Capture the cell that displays the provided text and extract its [x, y] central coordinate. 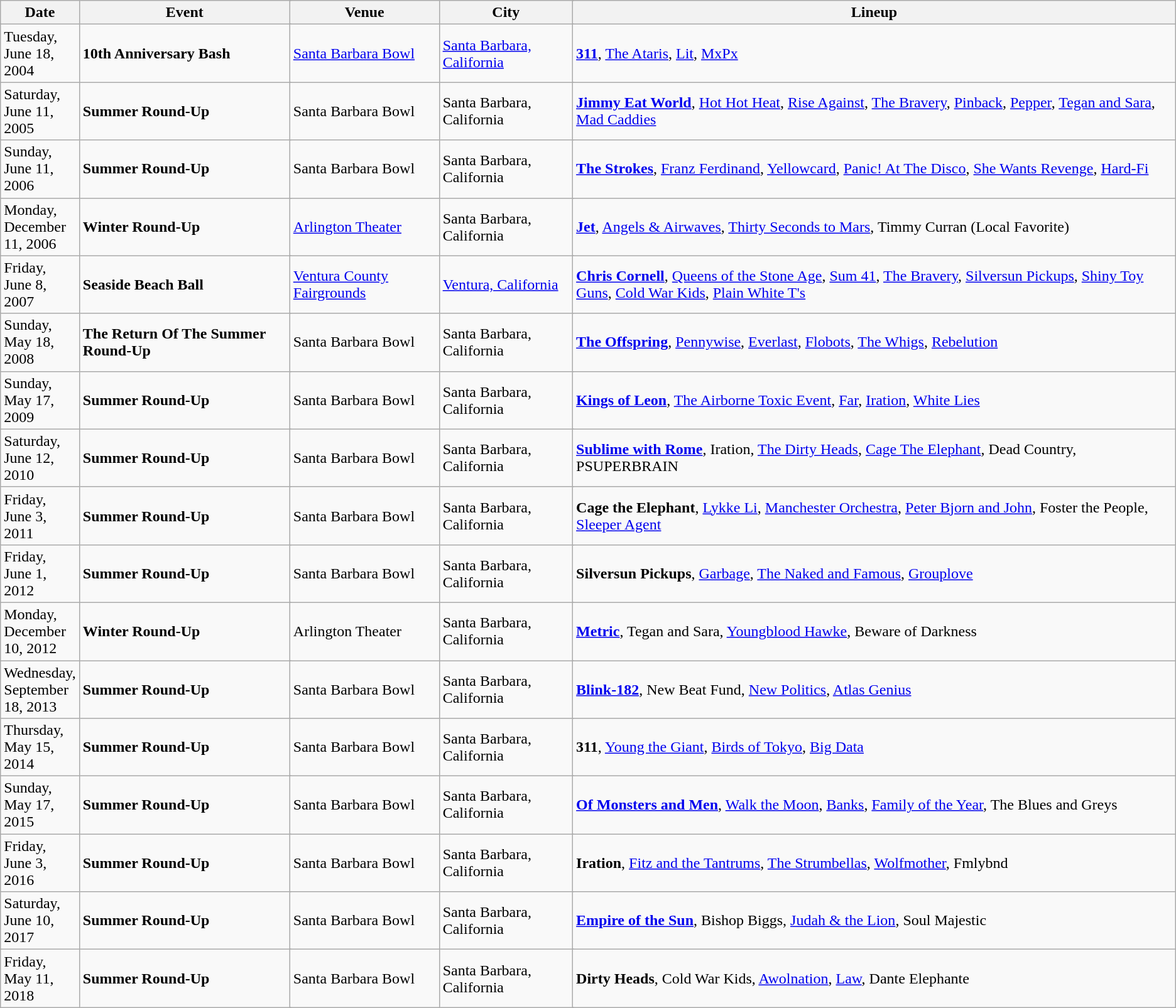
Sunday, May 17, 2009 [40, 400]
10th Anniversary Bash [185, 53]
Metric, Tegan and Sara, Youngblood Hawke, Beware of Darkness [874, 631]
Friday, June 3, 2011 [40, 516]
Ventura County Fairgrounds [364, 285]
Jet, Angels & Airwaves, Thirty Seconds to Mars, Timmy Curran (Local Favorite) [874, 227]
Saturday, June 11, 2005 [40, 111]
The Return Of The Summer Round-Up [185, 342]
311, Young the Giant, Birds of Tokyo, Big Data [874, 747]
Venue [364, 13]
Seaside Beach Ball [185, 285]
Saturday, June 10, 2017 [40, 921]
Sublime with Rome, Iration, The Dirty Heads, Cage The Elephant, Dead Country, PSUPERBRAIN [874, 458]
Lineup [874, 13]
Sunday, May 18, 2008 [40, 342]
Event [185, 13]
Saturday, June 12, 2010 [40, 458]
Monday, December 11, 2006 [40, 227]
Dirty Heads, Cold War Kids, Awolnation, Law, Dante Elephante [874, 978]
Monday, December 10, 2012 [40, 631]
Jimmy Eat World, Hot Hot Heat, Rise Against, The Bravery, Pinback, Pepper, Tegan and Sara, Mad Caddies [874, 111]
Cage the Elephant, Lykke Li, Manchester Orchestra, Peter Bjorn and John, Foster the People, Sleeper Agent [874, 516]
Thursday, May 15, 2014 [40, 747]
Wednesday, September 18, 2013 [40, 690]
City [506, 13]
Iration, Fitz and the Tantrums, The Strumbellas, Wolfmother, Fmlybnd [874, 863]
Date [40, 13]
Of Monsters and Men, Walk the Moon, Banks, Family of the Year, The Blues and Greys [874, 805]
Chris Cornell, Queens of the Stone Age, Sum 41, The Bravery, Silversun Pickups, Shiny Toy Guns, Cold War Kids, Plain White T's [874, 285]
Ventura, California [506, 285]
Tuesday, June 18, 2004 [40, 53]
Sunday, June 11, 2006 [40, 169]
Kings of Leon, The Airborne Toxic Event, Far, Iration, White Lies [874, 400]
Friday, May 11, 2018 [40, 978]
311, The Ataris, Lit, MxPx [874, 53]
Friday, June 8, 2007 [40, 285]
The Offspring, Pennywise, Everlast, Flobots, The Whigs, Rebelution [874, 342]
Friday, June 1, 2012 [40, 573]
Silversun Pickups, Garbage, The Naked and Famous, Grouplove [874, 573]
Sunday, May 17, 2015 [40, 805]
The Strokes, Franz Ferdinand, Yellowcard, Panic! At The Disco, She Wants Revenge, Hard-Fi [874, 169]
Blink-182, New Beat Fund, New Politics, Atlas Genius [874, 690]
Friday, June 3, 2016 [40, 863]
Empire of the Sun, Bishop Biggs, Judah & the Lion, Soul Majestic [874, 921]
